Provide the (x, y) coordinate of the cell's center where the given text is located.  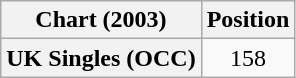
Position (248, 20)
Chart (2003) (101, 20)
UK Singles (OCC) (101, 58)
158 (248, 58)
